Provide the (X, Y) coordinate of the cell's center where the given text is located.  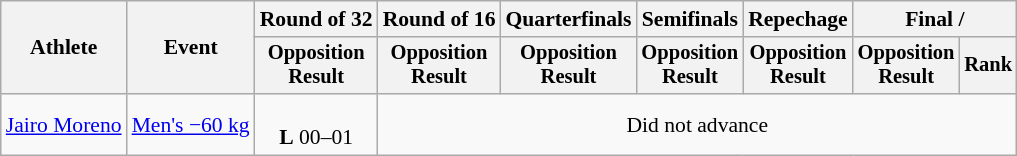
Men's −60 kg (191, 124)
Final / (935, 19)
Semifinals (690, 19)
Round of 32 (316, 19)
Did not advance (698, 124)
Quarterfinals (568, 19)
Jairo Moreno (64, 124)
L 00–01 (316, 124)
Round of 16 (440, 19)
Rank (988, 66)
Event (191, 48)
Athlete (64, 48)
Repechage (798, 19)
